From the cell containing the given text, extract its center point as [X, Y] coordinate. 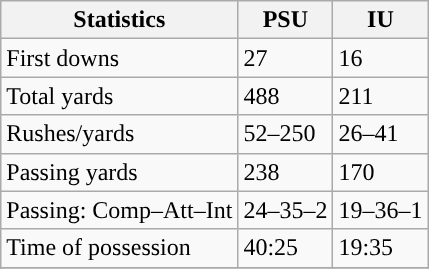
52–250 [286, 134]
488 [286, 96]
Rushes/yards [120, 134]
Total yards [120, 96]
Passing: Comp–Att–Int [120, 210]
40:25 [286, 248]
IU [380, 20]
238 [286, 172]
Passing yards [120, 172]
170 [380, 172]
Statistics [120, 20]
211 [380, 96]
27 [286, 58]
Time of possession [120, 248]
First downs [120, 58]
19–36–1 [380, 210]
26–41 [380, 134]
PSU [286, 20]
24–35–2 [286, 210]
16 [380, 58]
19:35 [380, 248]
